Scan for the cell matching the given text and deliver its (X, Y) coordinate at center. 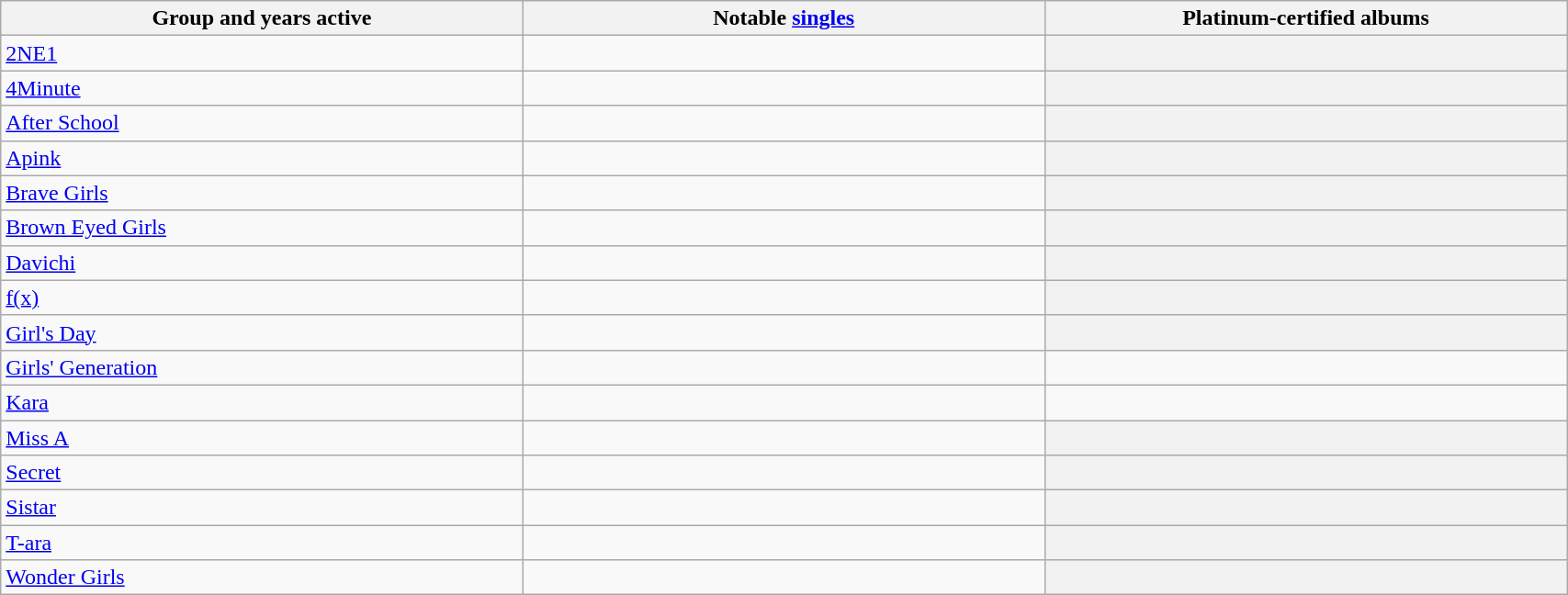
Davichi (262, 263)
Notable singles (784, 18)
f(x) (262, 297)
Brave Girls (262, 193)
Wonder Girls (262, 578)
T-ara (262, 543)
Brown Eyed Girls (262, 228)
2NE1 (262, 53)
4Minute (262, 88)
Sistar (262, 508)
Group and years active (262, 18)
Miss A (262, 438)
Girls' Generation (262, 367)
Platinum-certified albums (1305, 18)
Kara (262, 402)
Girl's Day (262, 332)
Secret (262, 473)
After School (262, 123)
Apink (262, 158)
